Find where the given text appears and provide that cell's center as [x, y] coordinate. 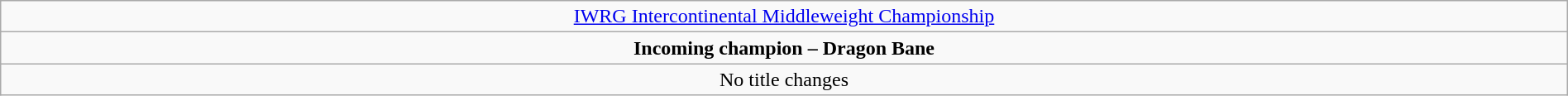
Incoming champion – Dragon Bane [784, 48]
No title changes [784, 79]
IWRG Intercontinental Middleweight Championship [784, 17]
